Search for the cell housing the specified text and yield its [x, y] center coordinate. 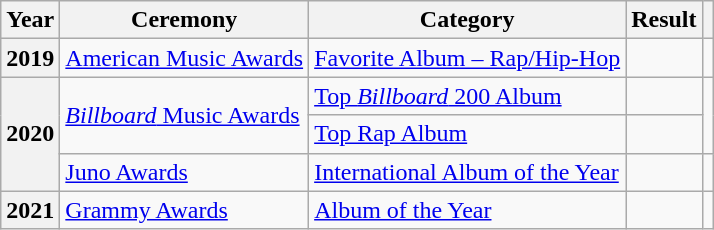
Favorite Album – Rap/Hip-Hop [468, 58]
Top Billboard 200 Album [468, 96]
Juno Awards [184, 172]
Result [664, 20]
Year [30, 20]
Billboard Music Awards [184, 115]
2019 [30, 58]
International Album of the Year [468, 172]
American Music Awards [184, 58]
Top Rap Album [468, 134]
Category [468, 20]
Ceremony [184, 20]
2020 [30, 134]
2021 [30, 210]
Album of the Year [468, 210]
Grammy Awards [184, 210]
